Identify which cell holds the provided text, then report its [x, y] central coordinate. 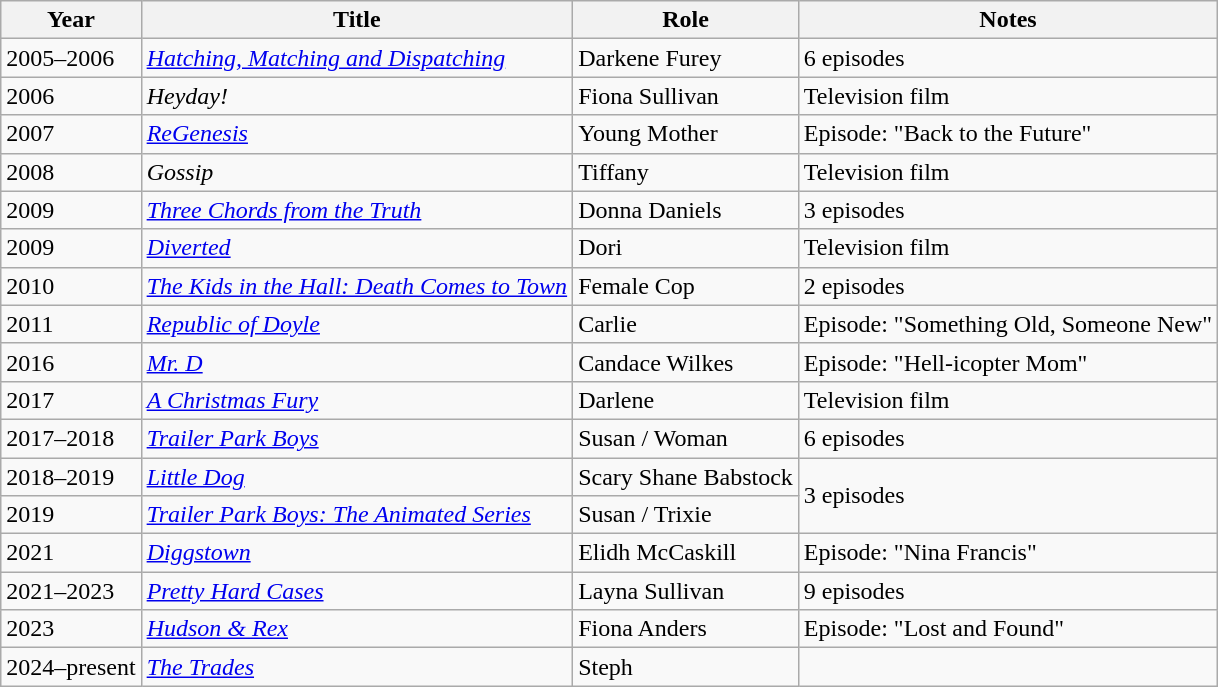
Episode: "Back to the Future" [1008, 134]
Episode: "Something Old, Someone New" [1008, 324]
2017–2018 [71, 438]
Mr. D [357, 362]
Hudson & Rex [357, 629]
Episode: "Lost and Found" [1008, 629]
Fiona Sullivan [686, 96]
Diggstown [357, 553]
Carlie [686, 324]
Episode: "Hell-icopter Mom" [1008, 362]
The Kids in the Hall: Death Comes to Town [357, 286]
2023 [71, 629]
Donna Daniels [686, 210]
2018–2019 [71, 477]
2017 [71, 400]
Episode: "Nina Francis" [1008, 553]
Republic of Doyle [357, 324]
Darlene [686, 400]
Year [71, 20]
Elidh McCaskill [686, 553]
2005–2006 [71, 58]
Fiona Anders [686, 629]
Notes [1008, 20]
Three Chords from the Truth [357, 210]
Trailer Park Boys [357, 438]
2008 [71, 172]
Susan / Trixie [686, 515]
Darkene Furey [686, 58]
Susan / Woman [686, 438]
A Christmas Fury [357, 400]
ReGenesis [357, 134]
2024–present [71, 667]
Candace Wilkes [686, 362]
Heyday! [357, 96]
Gossip [357, 172]
Steph [686, 667]
The Trades [357, 667]
Young Mother [686, 134]
Female Cop [686, 286]
2021–2023 [71, 591]
Tiffany [686, 172]
2007 [71, 134]
Role [686, 20]
Hatching, Matching and Dispatching [357, 58]
Title [357, 20]
Pretty Hard Cases [357, 591]
Scary Shane Babstock [686, 477]
Diverted [357, 248]
Little Dog [357, 477]
2006 [71, 96]
2010 [71, 286]
Layna Sullivan [686, 591]
Dori [686, 248]
2 episodes [1008, 286]
9 episodes [1008, 591]
2021 [71, 553]
2011 [71, 324]
2016 [71, 362]
2019 [71, 515]
Trailer Park Boys: The Animated Series [357, 515]
